Scan for the cell matching the given text and deliver its [x, y] coordinate at center. 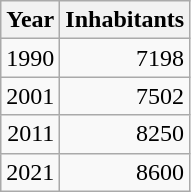
8250 [125, 134]
7502 [125, 96]
1990 [30, 58]
2021 [30, 172]
7198 [125, 58]
2011 [30, 134]
Inhabitants [125, 20]
Year [30, 20]
2001 [30, 96]
8600 [125, 172]
